Scan for the cell matching the given text and deliver its (X, Y) coordinate at center. 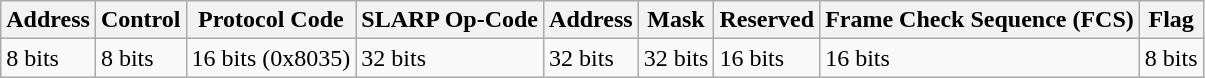
Frame Check Sequence (FCS) (980, 20)
Flag (1171, 20)
Control (140, 20)
Mask (676, 20)
SLARP Op-Code (450, 20)
16 bits (0x8035) (271, 58)
Reserved (767, 20)
Protocol Code (271, 20)
